Output the (x, y) coordinate of the center of the cell containing the given text.  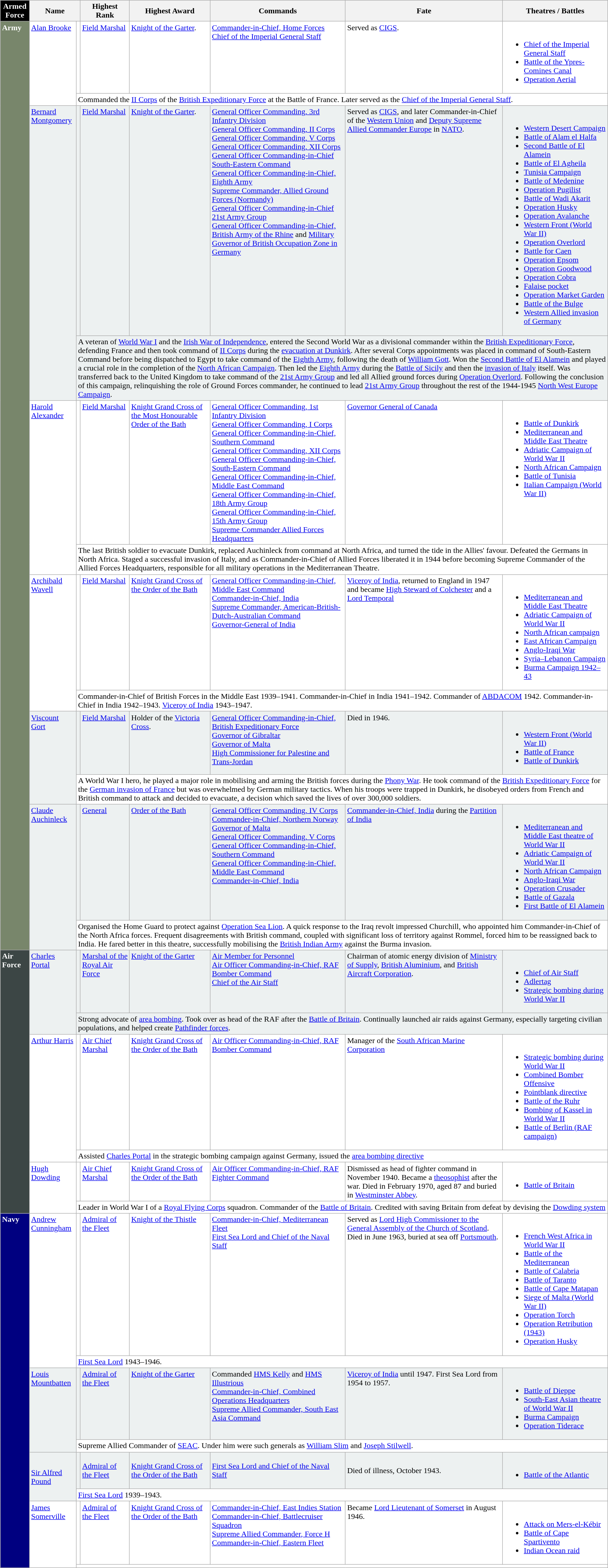
Served as CIGS. (424, 57)
Chief of the Imperial General StaffBattle of the Ypres-Comines CanalOperation Aerial (555, 57)
Viceroy of India, returned to England in 1947 and became High Steward of Colchester and a Lord Temporal (424, 632)
Armed Force (15, 11)
First Sea Lord and Chief of the Naval Staff (278, 1470)
Governor General of Canada (424, 473)
Archibald Wavell (53, 643)
Air Member for PersonnelAir Officer Commanding-in-Chief, RAF Bomber CommandChief of the Air Staff (278, 982)
Air Force (15, 1082)
Western Front (World War II)Battle of FranceBattle of Dunkirk (555, 743)
Order of the Bath (170, 862)
Attack on Mers-el-KébirBattle of Cape SpartiventoIndian Ocean raid (555, 1533)
Claude Auchinleck (53, 877)
Marshal of the Royal Air Force (105, 982)
Died of illness, October 1943. (424, 1470)
Knight Grand Cross of the Most Honourable Order of the Bath (170, 473)
Commander-in-Chief, East Indies StationCommander-in-Chief, Battlecruiser SquadronSupreme Allied Commander, Force HCommander-in-Chief, Eastern Fleet (278, 1533)
Charles Portal (53, 992)
Served as Lord High Commissioner to the General Assembly of the Church of Scotland. Died in June 1963, buried at sea off Portsmouth. (424, 1285)
Name (55, 11)
Commander-in-Chief, Mediterranean FleetFirst Sea Lord and Chief of the Naval Staff (278, 1285)
Louis Mountbatten (53, 1410)
Air Officer Commanding-in-Chief, RAF Fighter Command (278, 1182)
Battle of DieppeSouth-East Asian theatre of World War IIBurma CampaignOperation Tiderace (555, 1404)
Supreme Allied Commander of SEAC. Under him were such generals as William Slim and Joseph Stilwell. (342, 1446)
Became Lord Lieutenant of Somerset in August 1946. (424, 1533)
Manager of the South African Marine Corporation (424, 1092)
Arthur Harris (53, 1098)
Highest Award (170, 11)
Holder of the Victoria Cross. (170, 743)
Air Officer Commanding-in-Chief, RAF Bomber Command (278, 1092)
Harold Alexander (53, 488)
Battle of Britain (555, 1182)
Served as CIGS, and later Commander-in-Chief of the Western Union and Deputy Supreme Allied Commander Europe in NATO. (424, 220)
First Sea Lord 1939–1943. (342, 1495)
James Somerville (53, 1534)
Commander-in-Chief, India during the Partition of India (424, 862)
Bernard Montgomery (53, 253)
Knight of the Thistle (170, 1285)
Fate (424, 11)
Alan Brooke (53, 64)
Commanded the II Corps of the British Expeditionary Force at the Battle of France. Later served as the Chief of the Imperial General Staff. (342, 99)
Andrew Cunningham (53, 1290)
Commands (278, 11)
Highest Rank (105, 11)
Viscount Gort (53, 758)
Navy (15, 1391)
Commanded HMS Kelly and HMS IllustriousCommander-in-Chief, Combined Operations HeadquartersSupreme Allied Commander, South East Asia Command (278, 1404)
Army (15, 486)
Hugh Dowding (53, 1188)
First Sea Lord 1943–1946. (342, 1362)
Died in 1946. (424, 743)
Viceroy of India until 1947. First Sea Lord from 1954 to 1957. (424, 1404)
Assisted Charles Portal in the strategic bombing campaign against Germany, issued the area bombing directive (342, 1156)
Sir Alfred Pound (53, 1476)
Chief of Air StaffAdlertagStrategic bombing during World War II (555, 982)
Battle of the Atlantic (555, 1470)
Chairman of atomic energy division of Ministry of Supply, British Aluminium, and British Aircraft Corporation. (424, 982)
General (105, 862)
Theatres / Battles (555, 11)
Commander-in-Chief, Home ForcesChief of the Imperial General Staff (278, 57)
